Output the [x, y] coordinate of the center of the cell containing the given text.  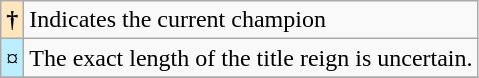
¤ [12, 58]
† [12, 20]
Indicates the current champion [251, 20]
The exact length of the title reign is uncertain. [251, 58]
